Determine the (x, y) coordinate at the center of the cell enclosing the given text.  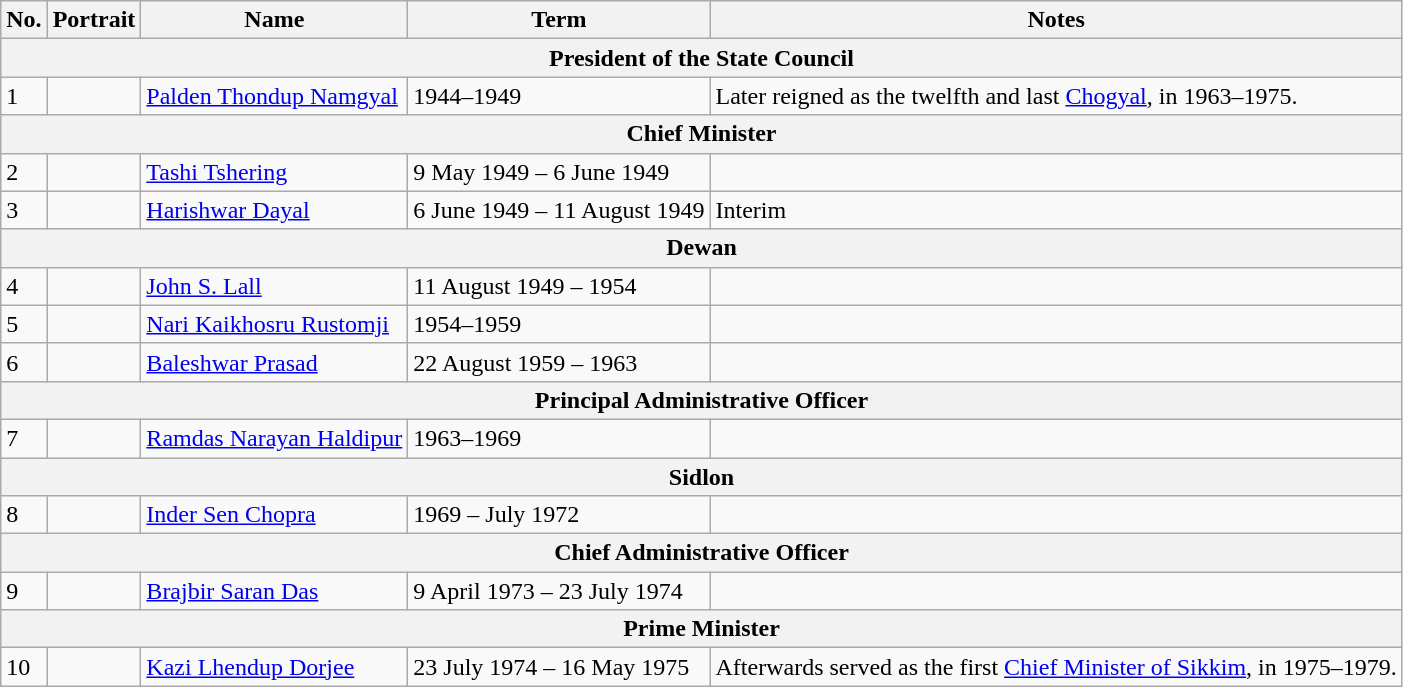
Later reigned as the twelfth and last Chogyal, in 1963–1975. (1056, 96)
Principal Administrative Officer (702, 400)
Chief Minister (702, 134)
22 August 1959 – 1963 (559, 362)
3 (24, 210)
23 July 1974 – 16 May 1975 (559, 667)
11 August 1949 – 1954 (559, 286)
Notes (1056, 20)
Brajbir Saran Das (274, 591)
5 (24, 324)
6 June 1949 – 11 August 1949 (559, 210)
9 (24, 591)
Ramdas Narayan Haldipur (274, 438)
2 (24, 172)
1954–1959 (559, 324)
9 May 1949 – 6 June 1949 (559, 172)
8 (24, 515)
Sidlon (702, 477)
Portrait (94, 20)
Dewan (702, 248)
1963–1969 (559, 438)
Harishwar Dayal (274, 210)
Afterwards served as the first Chief Minister of Sikkim, in 1975–1979. (1056, 667)
9 April 1973 – 23 July 1974 (559, 591)
Kazi Lhendup Dorjee (274, 667)
Term (559, 20)
Nari Kaikhosru Rustomji (274, 324)
1 (24, 96)
6 (24, 362)
Prime Minister (702, 629)
Interim (1056, 210)
Inder Sen Chopra (274, 515)
Chief Administrative Officer (702, 553)
1969 – July 1972 (559, 515)
7 (24, 438)
President of the State Council (702, 58)
No. (24, 20)
John S. Lall (274, 286)
Tashi Tshering (274, 172)
4 (24, 286)
Name (274, 20)
Baleshwar Prasad (274, 362)
1944–1949 (559, 96)
10 (24, 667)
Palden Thondup Namgyal (274, 96)
